Scan for the cell matching the given text and deliver its [x, y] coordinate at center. 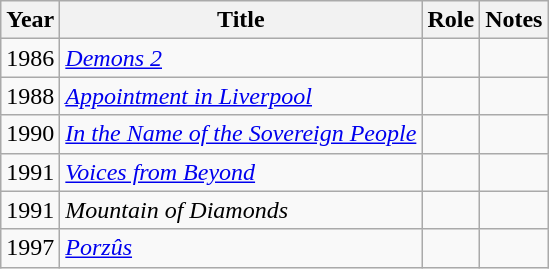
In the Name of the Sovereign People [241, 134]
1990 [30, 134]
Title [241, 20]
1997 [30, 248]
Mountain of Diamonds [241, 210]
1986 [30, 58]
Demons 2 [241, 58]
Voices from Beyond [241, 172]
1988 [30, 96]
Appointment in Liverpool [241, 96]
Notes [514, 20]
Year [30, 20]
Role [451, 20]
Porzûs [241, 248]
